Pinpoint the cell where the given text exists, returning its [x, y] midpoint coordinate. 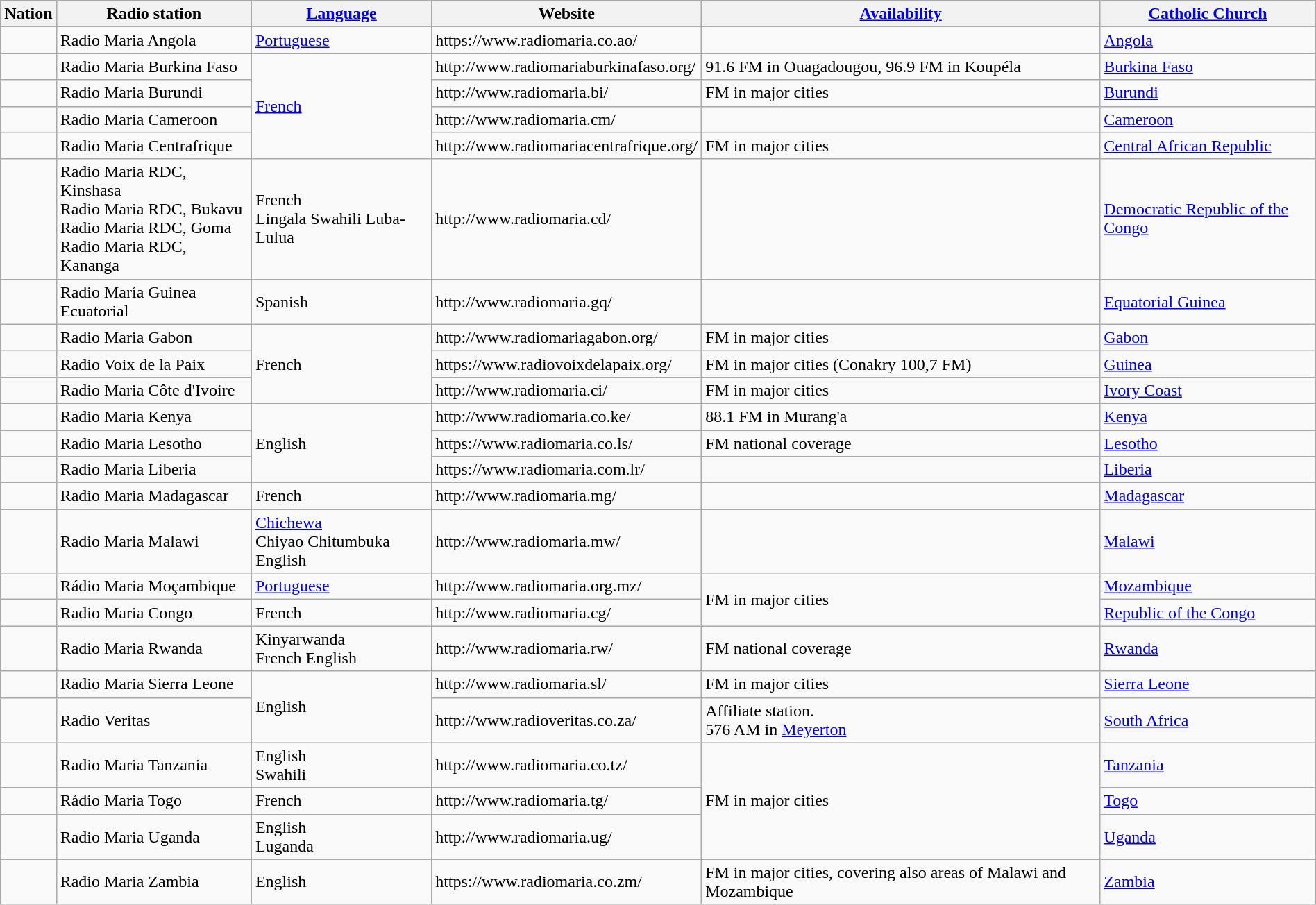
Radio Maria RDC, Kinshasa Radio Maria RDC, Bukavu Radio Maria RDC, Goma Radio Maria RDC, Kananga [154, 219]
Uganda [1208, 837]
KinyarwandaFrench English [341, 648]
http://www.radiomaria.cg/ [566, 613]
EnglishLuganda [341, 837]
Central African Republic [1208, 146]
http://www.radiomaria.co.ke/ [566, 416]
Radio Maria Burundi [154, 93]
Radio Maria Uganda [154, 837]
Ivory Coast [1208, 390]
Malawi [1208, 541]
http://www.radiomariacentrafrique.org/ [566, 146]
Mozambique [1208, 586]
Togo [1208, 801]
http://www.radiomaria.rw/ [566, 648]
http://www.radiomaria.ug/ [566, 837]
88.1 FM in Murang'a [901, 416]
http://www.radiomaria.bi/ [566, 93]
Radio Maria Sierra Leone [154, 684]
http://www.radiomaria.org.mz/ [566, 586]
FM in major cities, covering also areas of Malawi and Mozambique [901, 881]
FrenchLingala Swahili Luba-Lulua [341, 219]
https://www.radiovoixdelapaix.org/ [566, 364]
91.6 FM in Ouagadougou, 96.9 FM in Koupéla [901, 67]
Radio Maria Madagascar [154, 496]
Catholic Church [1208, 14]
Gabon [1208, 337]
Guinea [1208, 364]
Democratic Republic of the Congo [1208, 219]
South Africa [1208, 720]
Radio station [154, 14]
https://www.radiomaria.co.ao/ [566, 40]
Radio Maria Burkina Faso [154, 67]
Sierra Leone [1208, 684]
Madagascar [1208, 496]
http://www.radiomariagabon.org/ [566, 337]
Radio Maria Malawi [154, 541]
Spanish [341, 301]
Kenya [1208, 416]
Rwanda [1208, 648]
Availability [901, 14]
Republic of the Congo [1208, 613]
http://www.radiomaria.mg/ [566, 496]
Rádio Maria Moçambique [154, 586]
Language [341, 14]
Angola [1208, 40]
http://www.radiomaria.co.tz/ [566, 765]
Radio Maria Zambia [154, 881]
Radio Maria Cameroon [154, 119]
http://www.radioveritas.co.za/ [566, 720]
Rádio Maria Togo [154, 801]
Nation [28, 14]
Radio Maria Centrafrique [154, 146]
FM in major cities (Conakry 100,7 FM) [901, 364]
Radio Maria Liberia [154, 470]
https://www.radiomaria.co.ls/ [566, 443]
http://www.radiomaria.ci/ [566, 390]
Liberia [1208, 470]
Affiliate station.576 AM in Meyerton [901, 720]
Burundi [1208, 93]
http://www.radiomaria.sl/ [566, 684]
Radio Voix de la Paix [154, 364]
http://www.radiomaria.cd/ [566, 219]
Cameroon [1208, 119]
ChichewaChiyao Chitumbuka English [341, 541]
Radio Maria Gabon [154, 337]
Equatorial Guinea [1208, 301]
Radio Maria Rwanda [154, 648]
Radio Maria Kenya [154, 416]
Radio Maria Lesotho [154, 443]
http://www.radiomaria.tg/ [566, 801]
Radio Maria Congo [154, 613]
Zambia [1208, 881]
http://www.radiomariaburkinafaso.org/ [566, 67]
https://www.radiomaria.com.lr/ [566, 470]
Website [566, 14]
http://www.radiomaria.mw/ [566, 541]
Radio María Guinea Ecuatorial [154, 301]
http://www.radiomaria.cm/ [566, 119]
Radio Maria Tanzania [154, 765]
Burkina Faso [1208, 67]
Radio Maria Angola [154, 40]
EnglishSwahili [341, 765]
http://www.radiomaria.gq/ [566, 301]
Lesotho [1208, 443]
https://www.radiomaria.co.zm/ [566, 881]
Radio Maria Côte d'Ivoire [154, 390]
Radio Veritas [154, 720]
Tanzania [1208, 765]
